Pinpoint the cell where the given text exists, returning its [X, Y] midpoint coordinate. 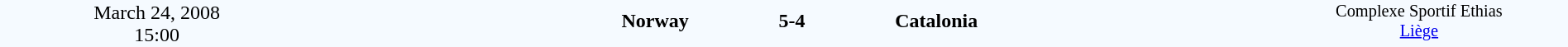
Complexe Sportif EthiasLiège [1419, 23]
5-4 [791, 21]
Catalonia [1082, 21]
Norway [501, 21]
March 24, 200815:00 [157, 23]
